Find where the given text appears and provide that cell's center as (X, Y) coordinate. 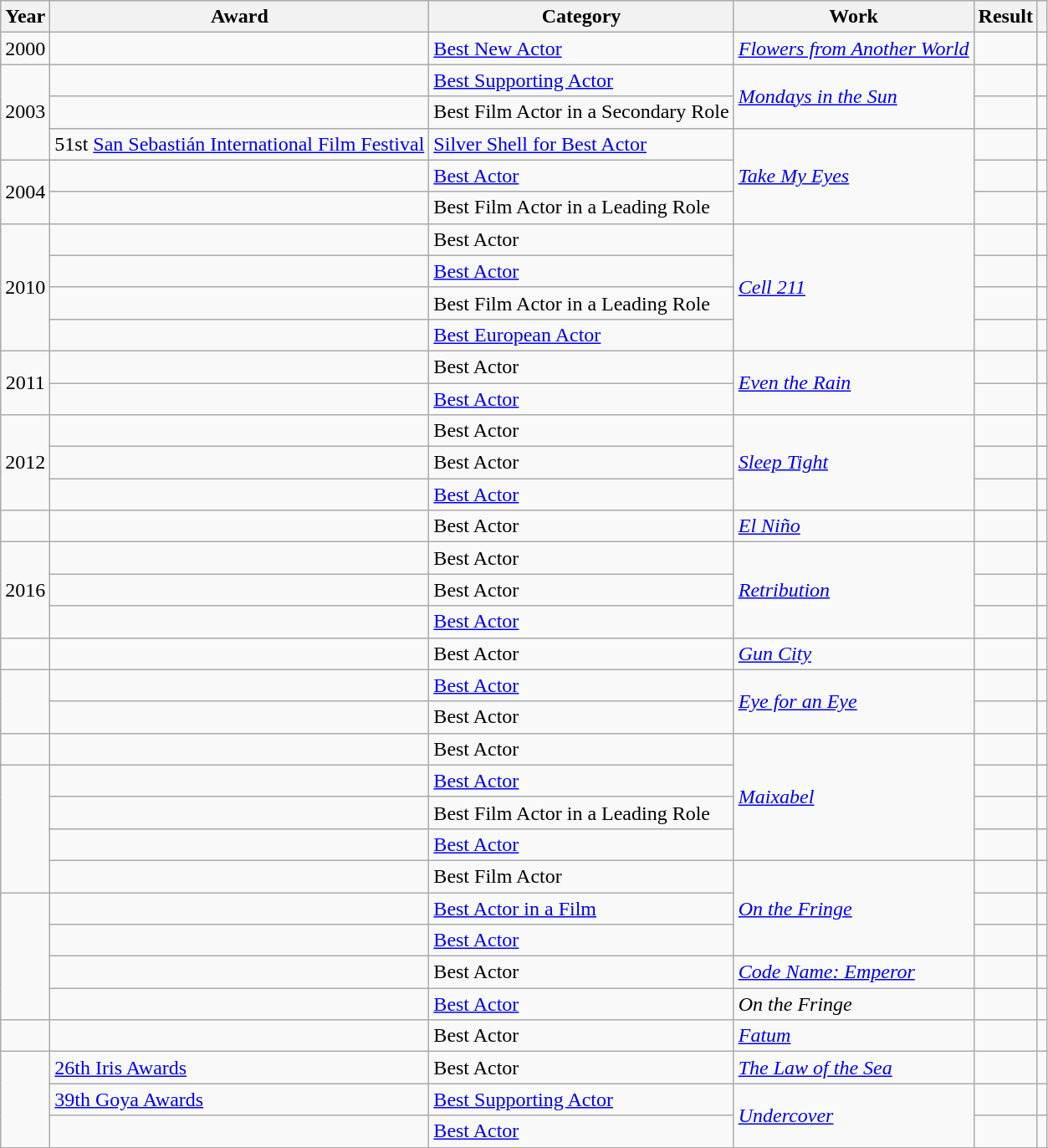
2012 (25, 463)
2010 (25, 287)
39th Goya Awards (239, 1099)
26th Iris Awards (239, 1068)
Work (853, 17)
Retribution (853, 590)
Best New Actor (581, 49)
Take My Eyes (853, 176)
The Law of the Sea (853, 1068)
2003 (25, 112)
Flowers from Another World (853, 49)
Mondays in the Sun (853, 96)
Best Film Actor (581, 876)
El Niño (853, 526)
Best European Actor (581, 335)
Best Actor in a Film (581, 908)
2016 (25, 590)
Award (239, 17)
Maixabel (853, 797)
2004 (25, 192)
2011 (25, 382)
Best Film Actor in a Secondary Role (581, 112)
Cell 211 (853, 287)
2000 (25, 49)
Code Name: Emperor (853, 972)
51st San Sebastián International Film Festival (239, 144)
Category (581, 17)
Year (25, 17)
Result (1005, 17)
Gun City (853, 653)
Silver Shell for Best Actor (581, 144)
Fatum (853, 1036)
Eye for an Eye (853, 701)
Undercover (853, 1115)
Even the Rain (853, 382)
Sleep Tight (853, 463)
